Find where the given text appears and provide that cell's center as [x, y] coordinate. 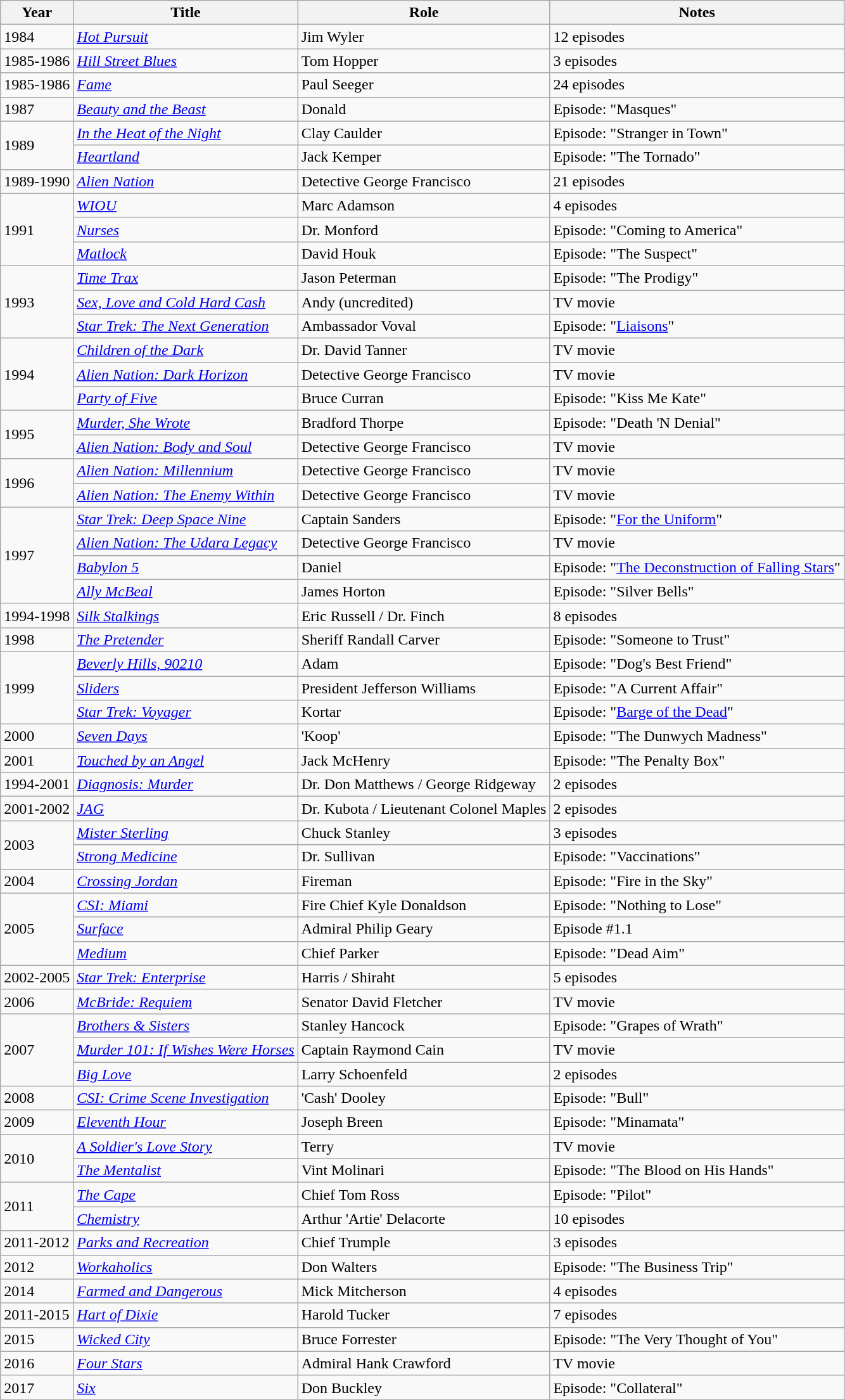
Andy (uncredited) [424, 302]
Parks and Recreation [186, 1243]
2004 [37, 881]
Episode: "The Prodigy" [697, 278]
Dr. Kubota / Lieutenant Colonel Maples [424, 809]
Episode: "The Tornado" [697, 157]
Medium [186, 953]
Alien Nation [186, 181]
Ambassador Voval [424, 326]
CSI: Crime Scene Investigation [186, 1098]
Bradford Thorpe [424, 423]
Captain Sanders [424, 519]
Fire Chief Kyle Donaldson [424, 905]
2002-2005 [37, 977]
Senator David Fletcher [424, 1001]
Star Trek: Voyager [186, 712]
Episode: "The Very Thought of You" [697, 1339]
Sliders [186, 688]
Mick Mitcherson [424, 1291]
1994-1998 [37, 615]
Chuck Stanley [424, 833]
Murder 101: If Wishes Were Horses [186, 1050]
Year [37, 13]
Ally McBeal [186, 591]
Dr. Monford [424, 229]
Bruce Curran [424, 399]
Marc Adamson [424, 205]
Children of the Dark [186, 350]
Jim Wyler [424, 37]
Episode: "Masques" [697, 109]
Episode: "Dead Aim" [697, 953]
1994 [37, 375]
'Cash' Dooley [424, 1098]
12 episodes [697, 37]
Episode: "Minamata" [697, 1122]
Dr. Don Matthews / George Ridgeway [424, 785]
Heartland [186, 157]
Notes [697, 13]
7 episodes [697, 1315]
Episode: "Stranger in Town" [697, 133]
Star Trek: Enterprise [186, 977]
Nurses [186, 229]
1998 [37, 639]
Chemistry [186, 1219]
Chief Parker [424, 953]
2001 [37, 761]
1993 [37, 302]
Wicked City [186, 1339]
Party of Five [186, 399]
Bruce Forrester [424, 1339]
Episode: "The Penalty Box" [697, 761]
Eric Russell / Dr. Finch [424, 615]
Episode: "Liaisons" [697, 326]
Episode #1.1 [697, 929]
Episode: "Kiss Me Kate" [697, 399]
Captain Raymond Cain [424, 1050]
Episode: "Grapes of Wrath" [697, 1025]
Episode: "Coming to America" [697, 229]
24 episodes [697, 85]
Fame [186, 85]
Clay Caulder [424, 133]
Jack Kemper [424, 157]
1989 [37, 145]
Episode: "Nothing to Lose" [697, 905]
2005 [37, 929]
5 episodes [697, 977]
Workaholics [186, 1267]
Six [186, 1387]
Dr. Sullivan [424, 857]
2003 [37, 845]
Babylon 5 [186, 567]
Vint Molinari [424, 1171]
Crossing Jordan [186, 881]
Beverly Hills, 90210 [186, 664]
Star Trek: The Next Generation [186, 326]
CSI: Miami [186, 905]
Sex, Love and Cold Hard Cash [186, 302]
Don Buckley [424, 1387]
Episode: "Death 'N Denial" [697, 423]
Episode: "The Suspect" [697, 254]
1994-2001 [37, 785]
Alien Nation: Body and Soul [186, 447]
2001-2002 [37, 809]
Hill Street Blues [186, 61]
JAG [186, 809]
Adam [424, 664]
The Pretender [186, 639]
Arthur 'Artie' Delacorte [424, 1219]
In the Heat of the Night [186, 133]
Episode: "The Blood on His Hands" [697, 1171]
Farmed and Dangerous [186, 1291]
2011-2012 [37, 1243]
Star Trek: Deep Space Nine [186, 519]
Episode: "Silver Bells" [697, 591]
Admiral Philip Geary [424, 929]
Episode: "Bull" [697, 1098]
2011-2015 [37, 1315]
'Koop' [424, 736]
Matlock [186, 254]
1987 [37, 109]
2016 [37, 1363]
Jason Peterman [424, 278]
Sheriff Randall Carver [424, 639]
2000 [37, 736]
McBride: Requiem [186, 1001]
1984 [37, 37]
Role [424, 13]
Alien Nation: The Enemy Within [186, 495]
10 episodes [697, 1219]
Fireman [424, 881]
2011 [37, 1207]
Jack McHenry [424, 761]
Hart of Dixie [186, 1315]
Paul Seeger [424, 85]
2012 [37, 1267]
Episode: "The Dunwych Madness" [697, 736]
1991 [37, 229]
Larry Schoenfeld [424, 1074]
Episode: "Barge of the Dead" [697, 712]
Alien Nation: Dark Horizon [186, 375]
Beauty and the Beast [186, 109]
1989-1990 [37, 181]
Silk Stalkings [186, 615]
Tom Hopper [424, 61]
1996 [37, 483]
21 episodes [697, 181]
Episode: "Fire in the Sky" [697, 881]
The Mentalist [186, 1171]
Dr. David Tanner [424, 350]
Surface [186, 929]
Terry [424, 1146]
Episode: "For the Uniform" [697, 519]
David Houk [424, 254]
Title [186, 13]
Big Love [186, 1074]
Donald [424, 109]
8 episodes [697, 615]
Episode: "The Deconstruction of Falling Stars" [697, 567]
Joseph Breen [424, 1122]
Hot Pursuit [186, 37]
2006 [37, 1001]
Strong Medicine [186, 857]
Harold Tucker [424, 1315]
2017 [37, 1387]
President Jefferson Williams [424, 688]
The Cape [186, 1195]
2009 [37, 1122]
2008 [37, 1098]
Eleventh Hour [186, 1122]
Episode: "Vaccinations" [697, 857]
Four Stars [186, 1363]
2015 [37, 1339]
Mister Sterling [186, 833]
2007 [37, 1050]
1999 [37, 688]
A Soldier's Love Story [186, 1146]
Kortar [424, 712]
WIOU [186, 205]
2014 [37, 1291]
Admiral Hank Crawford [424, 1363]
Seven Days [186, 736]
Episode: "A Current Affair" [697, 688]
Don Walters [424, 1267]
Episode: "Pilot" [697, 1195]
James Horton [424, 591]
Episode: "Someone to Trust" [697, 639]
Episode: "The Business Trip" [697, 1267]
Touched by an Angel [186, 761]
Time Trax [186, 278]
2010 [37, 1159]
Chief Tom Ross [424, 1195]
Alien Nation: Millennium [186, 471]
Chief Trumple [424, 1243]
Diagnosis: Murder [186, 785]
Stanley Hancock [424, 1025]
Murder, She Wrote [186, 423]
1995 [37, 435]
Episode: "Dog's Best Friend" [697, 664]
Episode: "Collateral" [697, 1387]
Daniel [424, 567]
Brothers & Sisters [186, 1025]
Alien Nation: The Udara Legacy [186, 543]
1997 [37, 555]
Harris / Shiraht [424, 977]
